Extract the [X, Y] coordinate from the center of the cell holding the provided text.  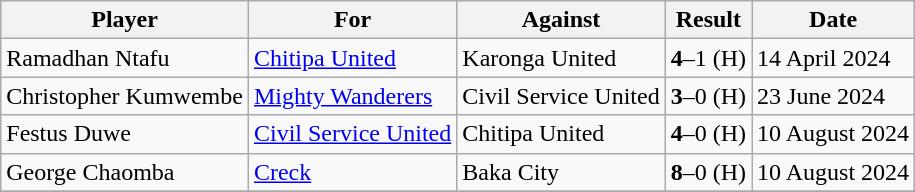
14 April 2024 [834, 58]
8–0 (H) [708, 172]
Date [834, 20]
3–0 (H) [708, 96]
Creck [352, 172]
Result [708, 20]
Baka City [561, 172]
Festus Duwe [125, 134]
4–1 (H) [708, 58]
Karonga United [561, 58]
For [352, 20]
23 June 2024 [834, 96]
Christopher Kumwembe [125, 96]
4–0 (H) [708, 134]
Ramadhan Ntafu [125, 58]
Against [561, 20]
George Chaomba [125, 172]
Mighty Wanderers [352, 96]
Player [125, 20]
